Pinpoint the cell where the given text exists, returning its (x, y) midpoint coordinate. 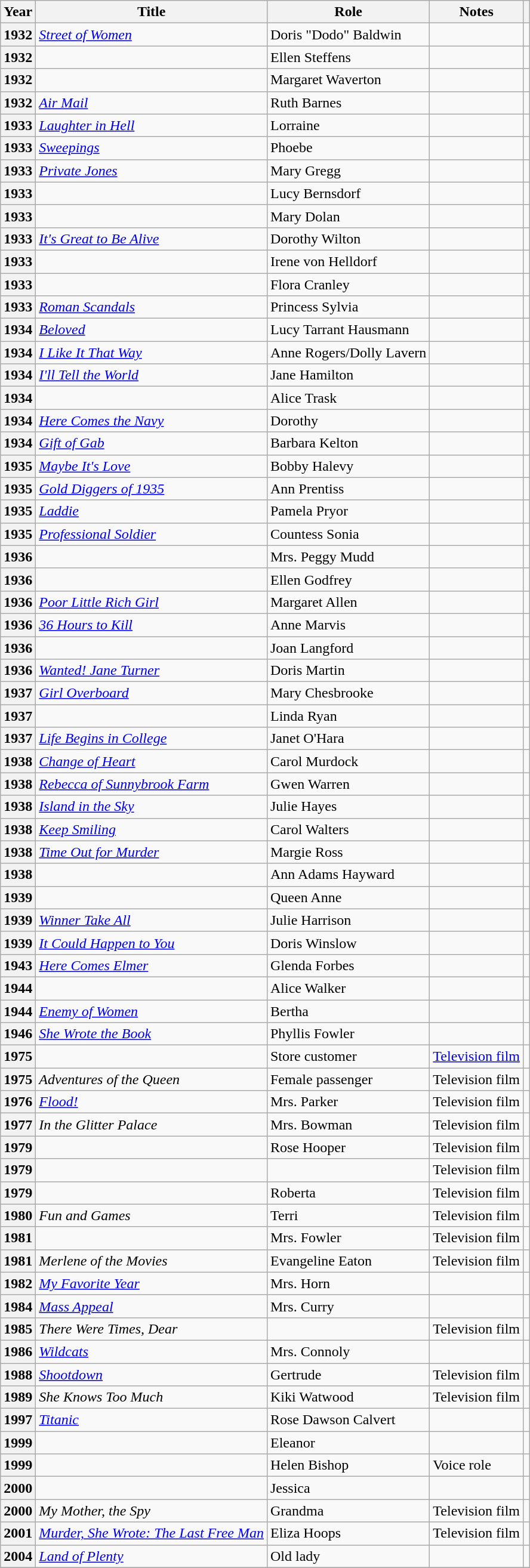
Jane Hamilton (348, 375)
Bobby Halevy (348, 466)
Mary Dolan (348, 216)
Time Out for Murder (152, 852)
She Wrote the Book (152, 1034)
Rose Hooper (348, 1147)
Joan Langford (348, 647)
Year (18, 12)
Land of Plenty (152, 1556)
Queen Anne (348, 897)
Doris "Dodo" Baldwin (348, 35)
Kiki Watwood (348, 1397)
Poor Little Rich Girl (152, 602)
Merlene of the Movies (152, 1261)
Evangeline Eaton (348, 1261)
1977 (18, 1125)
Mrs. Curry (348, 1306)
It's Great to Be Alive (152, 239)
Enemy of Women (152, 1011)
Anne Rogers/Dolly Lavern (348, 353)
1976 (18, 1102)
In the Glitter Palace (152, 1125)
Barbara Kelton (348, 443)
Phoebe (348, 148)
Terri (348, 1215)
Private Jones (152, 171)
Murder, She Wrote: The Last Free Man (152, 1533)
Ellen Godfrey (348, 579)
Voice role (476, 1465)
1988 (18, 1374)
There Were Times, Dear (152, 1329)
Princess Sylvia (348, 307)
Change of Heart (152, 761)
Glenda Forbes (348, 965)
Alice Walker (348, 988)
Margaret Waverton (348, 80)
Mass Appeal (152, 1306)
Adventures of the Queen (152, 1079)
It Could Happen to You (152, 943)
Street of Women (152, 35)
Shootdown (152, 1374)
Title (152, 12)
Notes (476, 12)
Countess Sonia (348, 534)
Ann Prentiss (348, 489)
Laughter in Hell (152, 125)
Here Comes the Navy (152, 421)
Pamela Pryor (348, 511)
Role (348, 12)
1980 (18, 1215)
Lucy Tarrant Hausmann (348, 330)
Ruth Barnes (348, 103)
Julie Harrison (348, 920)
1985 (18, 1329)
Beloved (152, 330)
Mrs. Parker (348, 1102)
Mrs. Horn (348, 1283)
Life Begins in College (152, 739)
Margaret Allen (348, 602)
Irene von Helldorf (348, 261)
1946 (18, 1034)
Girl Overboard (152, 693)
1984 (18, 1306)
Bertha (348, 1011)
My Mother, the Spy (152, 1511)
Mrs. Bowman (348, 1125)
Titanic (152, 1420)
Anne Marvis (348, 625)
Mrs. Connoly (348, 1351)
Roman Scandals (152, 307)
Julie Hayes (348, 807)
Margie Ross (348, 852)
36 Hours to Kill (152, 625)
My Favorite Year (152, 1283)
I Like It That Way (152, 353)
Wanted! Jane Turner (152, 671)
Island in the Sky (152, 807)
Carol Murdock (348, 761)
Ellen Steffens (348, 57)
2004 (18, 1556)
Rebecca of Sunnybrook Farm (152, 784)
Dorothy (348, 421)
Mary Chesbrooke (348, 693)
Keep Smiling (152, 829)
She Knows Too Much (152, 1397)
Eleanor (348, 1443)
Store customer (348, 1057)
Mrs. Fowler (348, 1238)
2001 (18, 1533)
Dorothy Wilton (348, 239)
Ann Adams Hayward (348, 875)
Wildcats (152, 1351)
Air Mail (152, 103)
Gift of Gab (152, 443)
Mrs. Peggy Mudd (348, 557)
I'll Tell the World (152, 375)
Doris Winslow (348, 943)
Mary Gregg (348, 171)
Linda Ryan (348, 716)
Gwen Warren (348, 784)
1943 (18, 965)
Flora Cranley (348, 285)
Grandma (348, 1511)
Eliza Hoops (348, 1533)
1997 (18, 1420)
Alice Trask (348, 398)
1986 (18, 1351)
Phyllis Fowler (348, 1034)
Helen Bishop (348, 1465)
Maybe It's Love (152, 466)
Rose Dawson Calvert (348, 1420)
Old lady (348, 1556)
Carol Walters (348, 829)
Roberta (348, 1193)
Flood! (152, 1102)
Winner Take All (152, 920)
Fun and Games (152, 1215)
Gold Diggers of 1935 (152, 489)
Lucy Bernsdorf (348, 193)
Gertrude (348, 1374)
Laddie (152, 511)
1982 (18, 1283)
Sweepings (152, 148)
Here Comes Elmer (152, 965)
Doris Martin (348, 671)
Jessica (348, 1488)
1989 (18, 1397)
Female passenger (348, 1079)
Lorraine (348, 125)
Janet O'Hara (348, 739)
Professional Soldier (152, 534)
